Extract the (x, y) coordinate from the center of the cell holding the provided text.  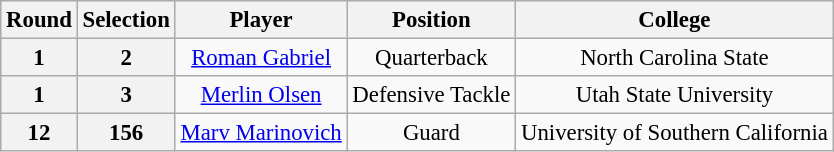
Selection (126, 20)
Position (432, 20)
Merlin Olsen (261, 95)
Marv Marinovich (261, 133)
North Carolina State (674, 58)
Quarterback (432, 58)
Defensive Tackle (432, 95)
Guard (432, 133)
3 (126, 95)
Utah State University (674, 95)
156 (126, 133)
College (674, 20)
Roman Gabriel (261, 58)
Round (39, 20)
12 (39, 133)
Player (261, 20)
2 (126, 58)
University of Southern California (674, 133)
